Search for the cell housing the specified text and yield its (x, y) center coordinate. 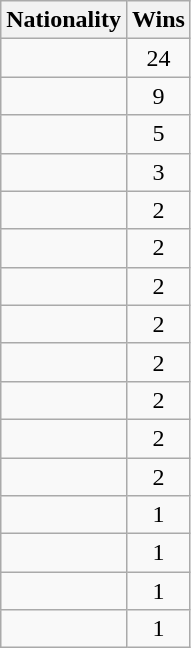
5 (158, 134)
24 (158, 58)
Nationality (64, 20)
Wins (158, 20)
9 (158, 96)
3 (158, 172)
